Determine the (X, Y) coordinate at the center of the cell enclosing the given text.  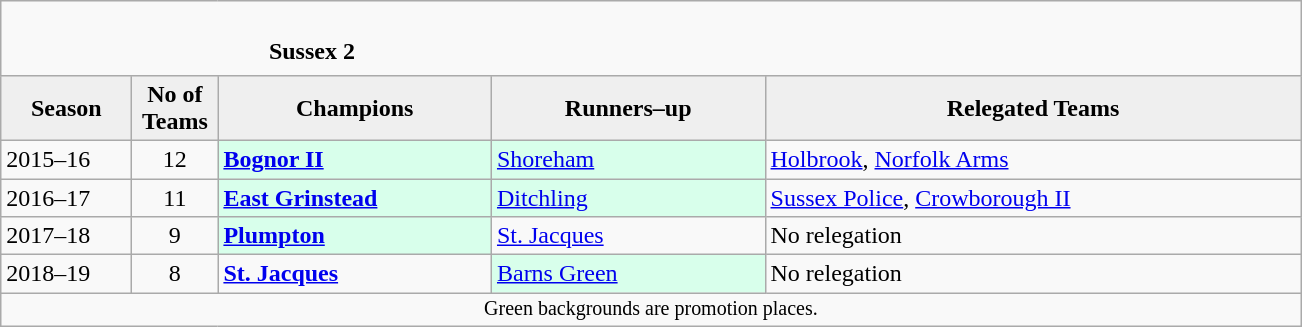
12 (175, 159)
2016–17 (66, 197)
Plumpton (355, 236)
Runners–up (628, 108)
Sussex Police, Crowborough II (1033, 197)
East Grinstead (355, 197)
Bognor II (355, 159)
Green backgrounds are promotion places. (651, 310)
9 (175, 236)
2018–19 (66, 274)
2015–16 (66, 159)
11 (175, 197)
Relegated Teams (1033, 108)
Ditchling (628, 197)
Barns Green (628, 274)
Shoreham (628, 159)
8 (175, 274)
Holbrook, Norfolk Arms (1033, 159)
Season (66, 108)
No of Teams (175, 108)
2017–18 (66, 236)
Champions (355, 108)
